Find where the given text appears and provide that cell's center as [x, y] coordinate. 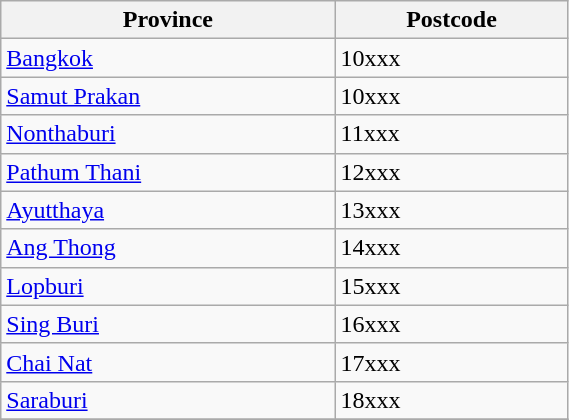
Ang Thong [168, 248]
13xxx [452, 210]
Chai Nat [168, 362]
11xxx [452, 134]
Saraburi [168, 400]
Nonthaburi [168, 134]
Ayutthaya [168, 210]
Pathum Thani [168, 172]
Sing Buri [168, 324]
12xxx [452, 172]
Province [168, 20]
Lopburi [168, 286]
14xxx [452, 248]
Bangkok [168, 58]
Postcode [452, 20]
Samut Prakan [168, 96]
18xxx [452, 400]
15xxx [452, 286]
16xxx [452, 324]
17xxx [452, 362]
